Identify which cell holds the provided text, then report its [x, y] central coordinate. 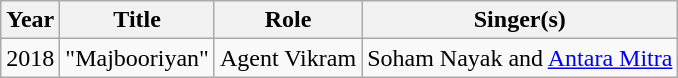
Role [288, 20]
"Majbooriyan" [138, 58]
Singer(s) [520, 20]
Agent Vikram [288, 58]
2018 [30, 58]
Year [30, 20]
Title [138, 20]
Soham Nayak and Antara Mitra [520, 58]
